Provide the [x, y] coordinate of the cell's center where the given text is located.  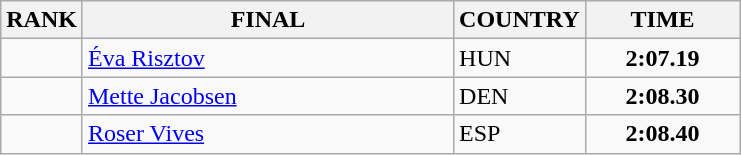
DEN [520, 96]
RANK [42, 20]
FINAL [268, 20]
2:08.40 [662, 134]
2:07.19 [662, 58]
TIME [662, 20]
COUNTRY [520, 20]
HUN [520, 58]
Éva Risztov [268, 58]
2:08.30 [662, 96]
Mette Jacobsen [268, 96]
ESP [520, 134]
Roser Vives [268, 134]
